Identify which cell holds the provided text, then report its (x, y) central coordinate. 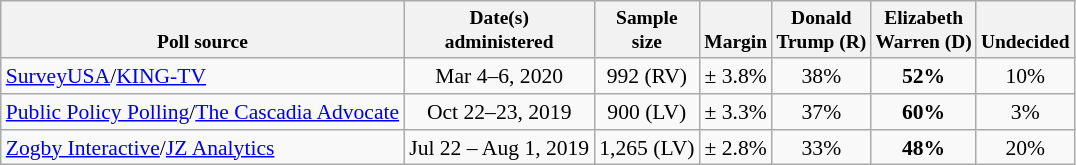
ElizabethWarren (D) (924, 30)
Public Policy Polling/The Cascadia Advocate (202, 112)
Margin (735, 30)
900 (LV) (646, 112)
Samplesize (646, 30)
37% (822, 112)
Undecided (1025, 30)
52% (924, 76)
3% (1025, 112)
DonaldTrump (R) (822, 30)
10% (1025, 76)
Date(s)administered (499, 30)
Mar 4–6, 2020 (499, 76)
± 3.3% (735, 112)
SurveyUSA/KING-TV (202, 76)
± 3.8% (735, 76)
60% (924, 112)
992 (RV) (646, 76)
Poll source (202, 30)
Oct 22–23, 2019 (499, 112)
38% (822, 76)
